Locate the cell with the specified text and output its [x, y] center coordinate. 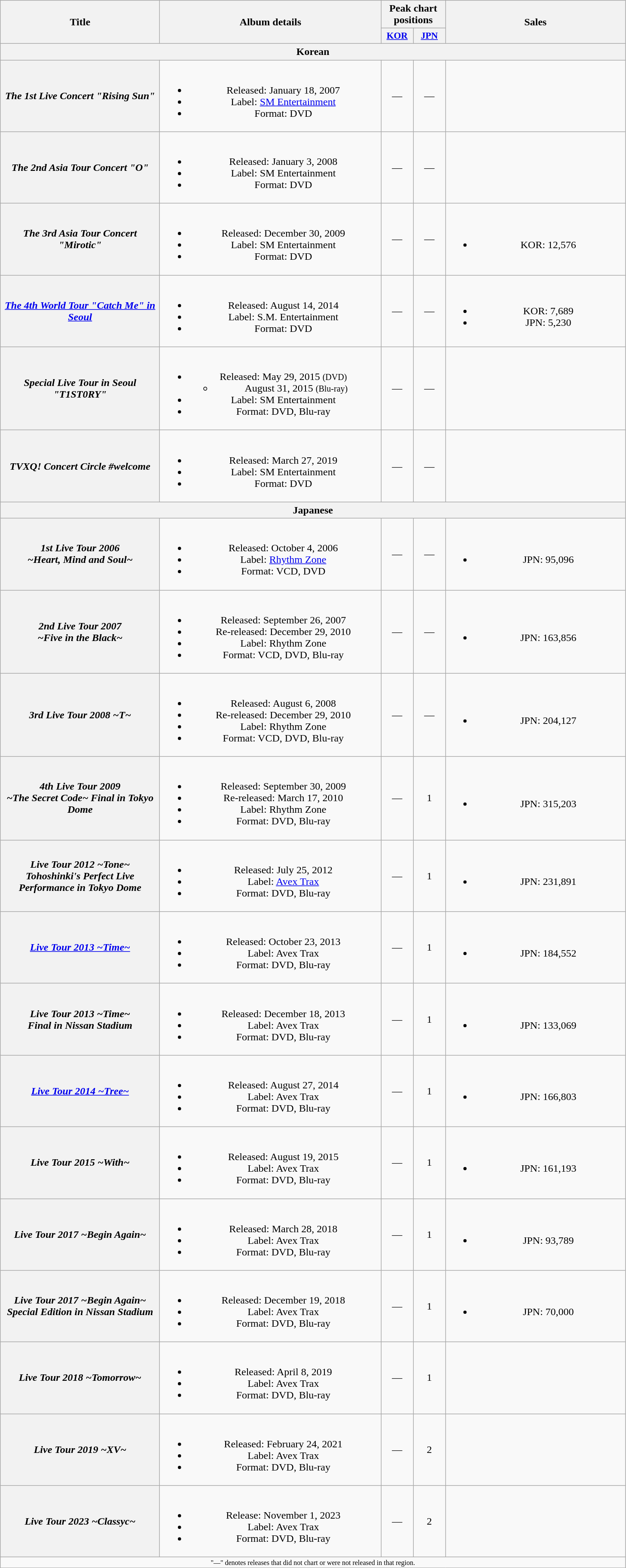
The 3rd Asia Tour Concert "Mirotic" [80, 240]
Released: December 30, 2009Label: SM EntertainmentFormat: DVD [271, 240]
Released: August 27, 2014Label: Avex TraxFormat: DVD, Blu-ray [271, 1091]
Released: January 3, 2008Label: SM EntertainmentFormat: DVD [271, 167]
The 1st Live Concert "Rising Sun" [80, 96]
Released: March 28, 2018Label: Avex TraxFormat: DVD, Blu-ray [271, 1235]
Released: October 23, 2013Label: Avex TraxFormat: DVD, Blu-ray [271, 947]
Released: October 4, 2006Label: Rhythm ZoneFormat: VCD, DVD [271, 554]
JPN: 204,127 [535, 715]
TVXQ! Concert Circle #welcome [80, 466]
JPN: 163,856 [535, 632]
Released: February 24, 2021Label: Avex TraxFormat: DVD, Blu-ray [271, 1449]
JPN: 133,069 [535, 1019]
The 2nd Asia Tour Concert "O" [80, 167]
2nd Live Tour 2007~Five in the Black~ [80, 632]
Live Tour 2018 ~Tomorrow~ [80, 1378]
Peak chart positions [413, 15]
Released: December 18, 2013Label: Avex TraxFormat: DVD, Blu-ray [271, 1019]
Korean [313, 52]
JPN: 95,096 [535, 554]
Released: August 6, 2008Re-released: December 29, 2010Label: Rhythm ZoneFormat: VCD, DVD, Blu-ray [271, 715]
Title [80, 22]
Album details [271, 22]
Live Tour 2015 ~With~ [80, 1163]
Released: August 14, 2014Label: S.M. EntertainmentFormat: DVD [271, 311]
Live Tour 2023 ~Classyc~ [80, 1522]
JPN: 184,552 [535, 947]
Release: November 1, 2023Label: Avex TraxFormat: DVD, Blu-ray [271, 1522]
Live Tour 2014 ~Tree~ [80, 1091]
Released: September 26, 2007Re-released: December 29, 2010Label: Rhythm ZoneFormat: VCD, DVD, Blu-ray [271, 632]
Live Tour 2017 ~Begin Again~Special Edition in Nissan Stadium [80, 1306]
Live Tour 2017 ~Begin Again~ [80, 1235]
KOR: 12,576 [535, 240]
Special Live Tour in Seoul "T1ST0RY" [80, 389]
Released: September 30, 2009Re-released: March 17, 2010Label: Rhythm ZoneFormat: DVD, Blu-ray [271, 798]
Japanese [313, 510]
JPN [430, 36]
JPN: 231,891 [535, 876]
Live Tour 2019 ~XV~ [80, 1449]
"—" denotes releases that did not chart or were not released in that region. [313, 1562]
JPN: 70,000 [535, 1306]
The 4th World Tour "Catch Me" in Seoul [80, 311]
3rd Live Tour 2008 ~T~ [80, 715]
KOR: 7,689JPN: 5,230 [535, 311]
JPN: 161,193 [535, 1163]
Released: January 18, 2007Label: SM EntertainmentFormat: DVD [271, 96]
Live Tour 2012 ~Tone~Tohoshinki's Perfect Live Performance in Tokyo Dome [80, 876]
Live Tour 2013 ~Time~Final in Nissan Stadium [80, 1019]
KOR [397, 36]
Released: April 8, 2019Label: Avex TraxFormat: DVD, Blu-ray [271, 1378]
4th Live Tour 2009~The Secret Code~ Final in Tokyo Dome [80, 798]
JPN: 93,789 [535, 1235]
JPN: 315,203 [535, 798]
1st Live Tour 2006~Heart, Mind and Soul~ [80, 554]
JPN: 166,803 [535, 1091]
Live Tour 2013 ~Time~ [80, 947]
Released: December 19, 2018Label: Avex TraxFormat: DVD, Blu-ray [271, 1306]
Released: May 29, 2015 (DVD)August 31, 2015 (Blu-ray)Label: SM EntertainmentFormat: DVD, Blu-ray [271, 389]
Released: March 27, 2019Label: SM EntertainmentFormat: DVD [271, 466]
Released: August 19, 2015Label: Avex TraxFormat: DVD, Blu-ray [271, 1163]
Released: July 25, 2012Label: Avex TraxFormat: DVD, Blu-ray [271, 876]
Sales [535, 22]
